Detect which cell encompasses the target text, then output its [X, Y] center coordinate. 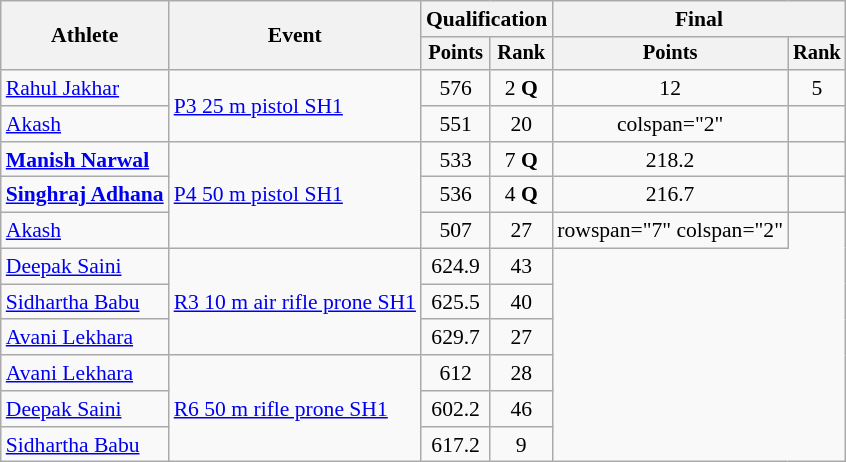
536 [456, 195]
Event [295, 36]
Rahul Jakhar [85, 88]
46 [521, 409]
28 [521, 373]
40 [521, 302]
533 [456, 160]
Manish Narwal [85, 160]
5 [817, 88]
R6 50 m rifle prone SH1 [295, 408]
507 [456, 231]
Final [698, 19]
Singhraj Adhana [85, 195]
Qualification [486, 19]
576 [456, 88]
Athlete [85, 36]
R3 10 m air rifle prone SH1 [295, 302]
218.2 [670, 160]
629.7 [456, 338]
216.7 [670, 195]
7 Q [521, 160]
2 Q [521, 88]
rowspan="7" colspan="2" [670, 231]
Sidhartha Babu [85, 302]
602.2 [456, 409]
P4 50 m pistol SH1 [295, 196]
20 [521, 124]
43 [521, 267]
4 Q [521, 195]
colspan="2" [670, 124]
12 [670, 88]
625.5 [456, 302]
551 [456, 124]
612 [456, 373]
P3 25 m pistol SH1 [295, 106]
624.9 [456, 267]
